Scan for the cell matching the given text and deliver its [X, Y] coordinate at center. 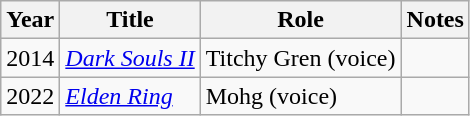
Mohg (voice) [300, 96]
Elden Ring [130, 96]
Notes [435, 20]
Title [130, 20]
Dark Souls II [130, 58]
Titchy Gren (voice) [300, 58]
Role [300, 20]
Year [30, 20]
2014 [30, 58]
2022 [30, 96]
